Provide the [x, y] coordinate of the cell's center where the given text is located.  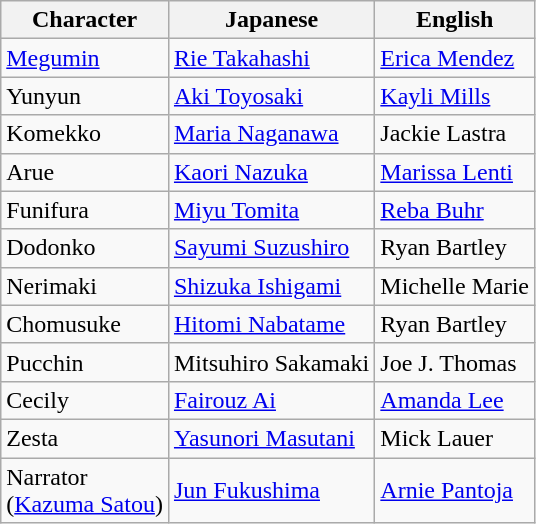
Miyu Tomita [271, 210]
Aki Toyosaki [271, 96]
Fairouz Ai [271, 400]
Nerimaki [85, 286]
Yunyun [85, 96]
Narrator (Kazuma Satou) [85, 490]
Reba Buhr [455, 210]
Sayumi Suzushiro [271, 248]
Michelle Marie [455, 286]
Jun Fukushima [271, 490]
Kayli Mills [455, 96]
Yasunori Masutani [271, 438]
Arue [85, 172]
Marissa Lenti [455, 172]
Mitsuhiro Sakamaki [271, 362]
Cecily [85, 400]
Megumin [85, 58]
Zesta [85, 438]
Joe J. Thomas [455, 362]
Jackie Lastra [455, 134]
Japanese [271, 20]
Dodonko [85, 248]
Pucchin [85, 362]
Character [85, 20]
Rie Takahashi [271, 58]
Hitomi Nabatame [271, 324]
Chomusuke [85, 324]
Erica Mendez [455, 58]
Mick Lauer [455, 438]
Maria Naganawa [271, 134]
Amanda Lee [455, 400]
Funifura [85, 210]
English [455, 20]
Kaori Nazuka [271, 172]
Shizuka Ishigami [271, 286]
Arnie Pantoja [455, 490]
Komekko [85, 134]
